Return [x, y] of the center of cell containing provided text 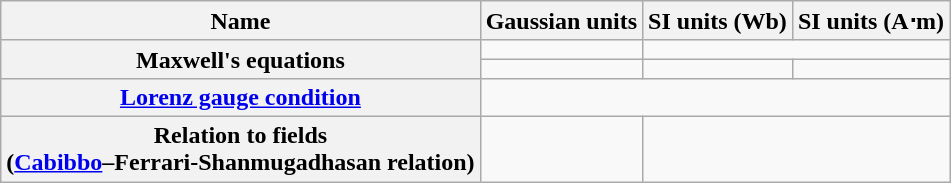
Name [240, 21]
SI units (Wb) [718, 21]
Maxwell's equations [240, 59]
Relation to fields(Cabibbo–Ferrari-Shanmugadhasan relation) [240, 148]
Lorenz gauge condition [240, 97]
Gaussian units [561, 21]
SI units (A⋅m) [870, 21]
